Locate the cell with the specified text and output its (X, Y) center coordinate. 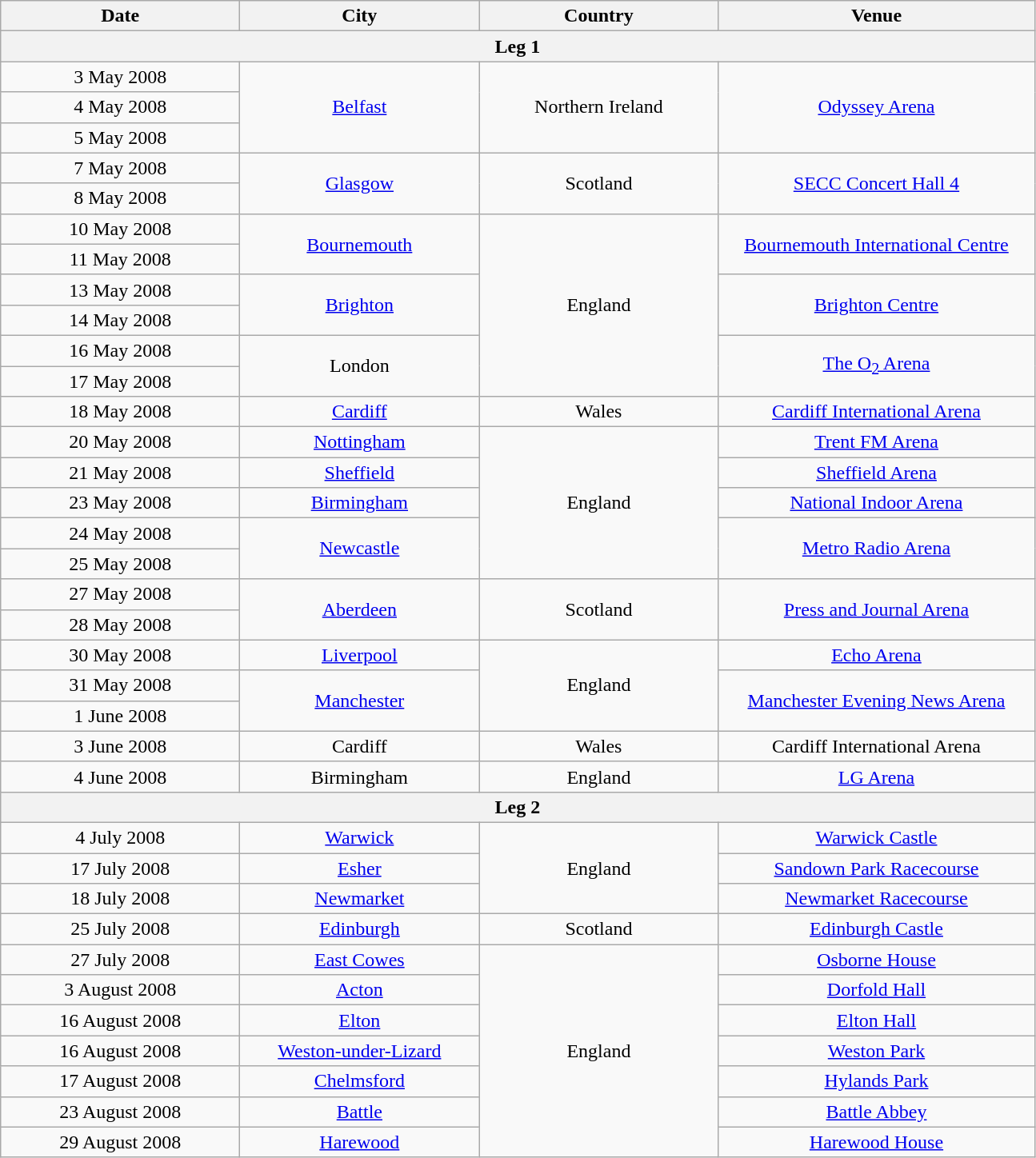
Osborne House (877, 960)
Sheffield Arena (877, 473)
Newmarket Racecourse (877, 899)
Elton Hall (877, 1020)
Bournemouth (360, 244)
1 June 2008 (120, 716)
17 August 2008 (120, 1081)
3 August 2008 (120, 990)
SECC Concert Hall 4 (877, 183)
Aberdeen (360, 609)
Nottingham (360, 442)
Battle Abbey (877, 1112)
24 May 2008 (120, 533)
Brighton Centre (877, 305)
Echo Arena (877, 655)
31 May 2008 (120, 685)
Edinburgh (360, 929)
25 July 2008 (120, 929)
Acton (360, 990)
Bournemouth International Centre (877, 244)
4 July 2008 (120, 837)
8 May 2008 (120, 198)
3 May 2008 (120, 77)
14 May 2008 (120, 320)
Harewood House (877, 1142)
Weston Park (877, 1051)
30 May 2008 (120, 655)
23 May 2008 (120, 503)
5 May 2008 (120, 138)
18 July 2008 (120, 899)
11 May 2008 (120, 259)
Metro Radio Arena (877, 549)
Trent FM Arena (877, 442)
Brighton (360, 305)
Chelmsford (360, 1081)
18 May 2008 (120, 412)
23 August 2008 (120, 1112)
27 July 2008 (120, 960)
Battle (360, 1112)
Venue (877, 16)
Newmarket (360, 899)
Liverpool (360, 655)
Edinburgh Castle (877, 929)
13 May 2008 (120, 289)
Warwick (360, 837)
Harewood (360, 1142)
National Indoor Arena (877, 503)
17 July 2008 (120, 868)
20 May 2008 (120, 442)
City (360, 16)
Esher (360, 868)
17 May 2008 (120, 381)
Hylands Park (877, 1081)
Northern Ireland (598, 107)
Date (120, 16)
25 May 2008 (120, 564)
4 June 2008 (120, 777)
10 May 2008 (120, 229)
Belfast (360, 107)
East Cowes (360, 960)
Odyssey Arena (877, 107)
The O2 Arena (877, 365)
Warwick Castle (877, 837)
Sandown Park Racecourse (877, 868)
London (360, 365)
Manchester (360, 701)
21 May 2008 (120, 473)
Newcastle (360, 549)
27 May 2008 (120, 594)
LG Arena (877, 777)
Manchester Evening News Arena (877, 701)
Press and Journal Arena (877, 609)
4 May 2008 (120, 107)
Weston-under-Lizard (360, 1051)
Elton (360, 1020)
Glasgow (360, 183)
Leg 2 (518, 807)
Country (598, 16)
7 May 2008 (120, 168)
29 August 2008 (120, 1142)
16 May 2008 (120, 350)
3 June 2008 (120, 746)
28 May 2008 (120, 625)
Dorfold Hall (877, 990)
Leg 1 (518, 46)
Sheffield (360, 473)
